From the cell containing the given text, extract its center point as [x, y] coordinate. 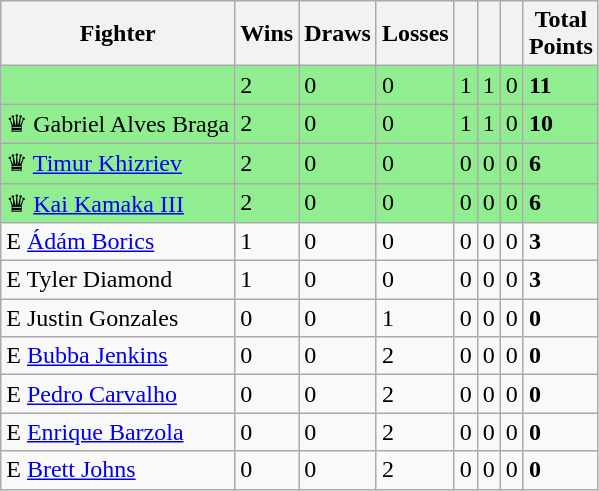
♛ Timur Khizriev [118, 163]
E Ádám Borics [118, 242]
E Bubba Jenkins [118, 356]
♛ Kai Kamaka III [118, 203]
E Enrique Barzola [118, 432]
Losses [415, 34]
♛ Gabriel Alves Braga [118, 124]
Fighter [118, 34]
E Pedro Carvalho [118, 394]
Wins [267, 34]
10 [560, 124]
E Justin Gonzales [118, 318]
Total Points [560, 34]
Draws [338, 34]
11 [560, 85]
E Tyler Diamond [118, 280]
E Brett Johns [118, 470]
